From the cell containing the given text, extract its center point as [x, y] coordinate. 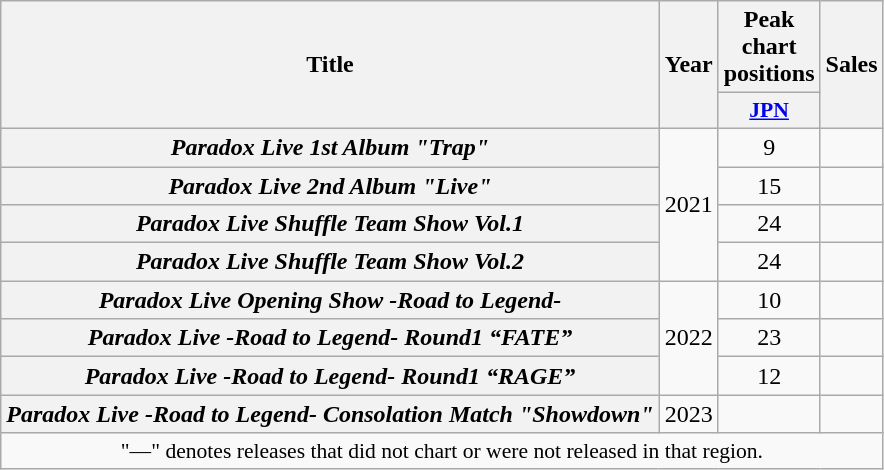
Paradox Live -Road to Legend- Consolation Match "Showdown" [330, 414]
23 [769, 338]
Title [330, 65]
2023 [688, 414]
Paradox Live Shuffle Team Show Vol.1 [330, 224]
Peak chart positions [769, 47]
Year [688, 65]
Paradox Live 1st Album "Trap" [330, 147]
Paradox Live Shuffle Team Show Vol.2 [330, 262]
Paradox Live -Road to Legend- Round1 “RAGE” [330, 376]
10 [769, 300]
9 [769, 147]
JPN [769, 111]
Paradox Live Opening Show -Road to Legend- [330, 300]
Sales [852, 65]
15 [769, 185]
"—" denotes releases that did not chart or were not released in that region. [442, 451]
2022 [688, 338]
2021 [688, 204]
12 [769, 376]
Paradox Live 2nd Album "Live" [330, 185]
Paradox Live -Road to Legend- Round1 “FATE” [330, 338]
